Extract the (x, y) coordinate from the center of the cell holding the provided text.  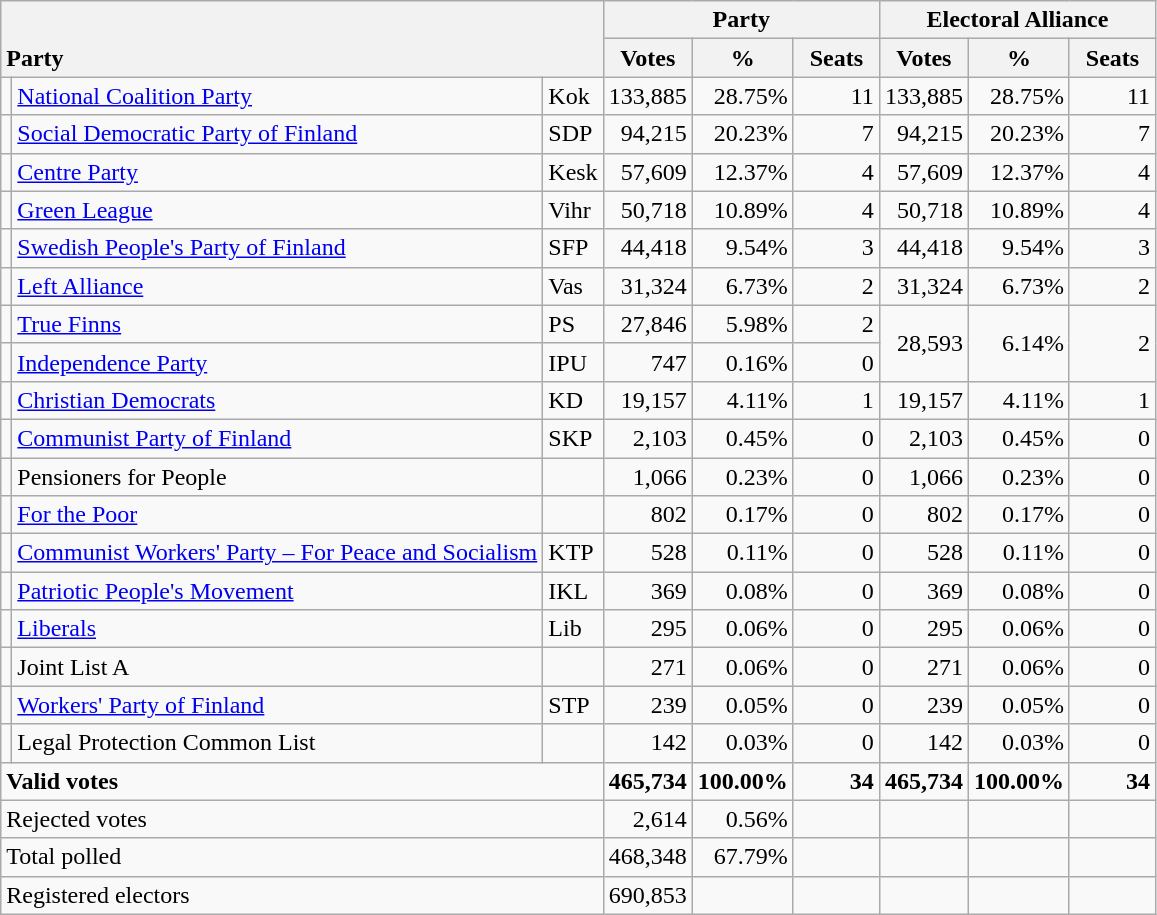
KD (573, 400)
27,846 (648, 324)
Registered electors (302, 895)
STP (573, 705)
690,853 (648, 895)
468,348 (648, 857)
Communist Party of Finland (278, 438)
Social Democratic Party of Finland (278, 134)
6.14% (1018, 343)
2,614 (648, 819)
Green League (278, 210)
For the Poor (278, 515)
True Finns (278, 324)
Vas (573, 286)
IKL (573, 591)
Lib (573, 629)
Independence Party (278, 362)
Patriotic People's Movement (278, 591)
Christian Democrats (278, 400)
Rejected votes (302, 819)
Communist Workers' Party – For Peace and Socialism (278, 553)
Kok (573, 96)
Electoral Alliance (1017, 20)
Kesk (573, 172)
SKP (573, 438)
Swedish People's Party of Finland (278, 248)
28,593 (924, 343)
Workers' Party of Finland (278, 705)
PS (573, 324)
0.16% (742, 362)
5.98% (742, 324)
Liberals (278, 629)
67.79% (742, 857)
Valid votes (302, 781)
Left Alliance (278, 286)
Legal Protection Common List (278, 743)
Vihr (573, 210)
IPU (573, 362)
National Coalition Party (278, 96)
Pensioners for People (278, 477)
SDP (573, 134)
747 (648, 362)
0.56% (742, 819)
KTP (573, 553)
Joint List A (278, 667)
Centre Party (278, 172)
Total polled (302, 857)
SFP (573, 248)
